Extract the [x, y] coordinate from the center of the cell holding the provided text.  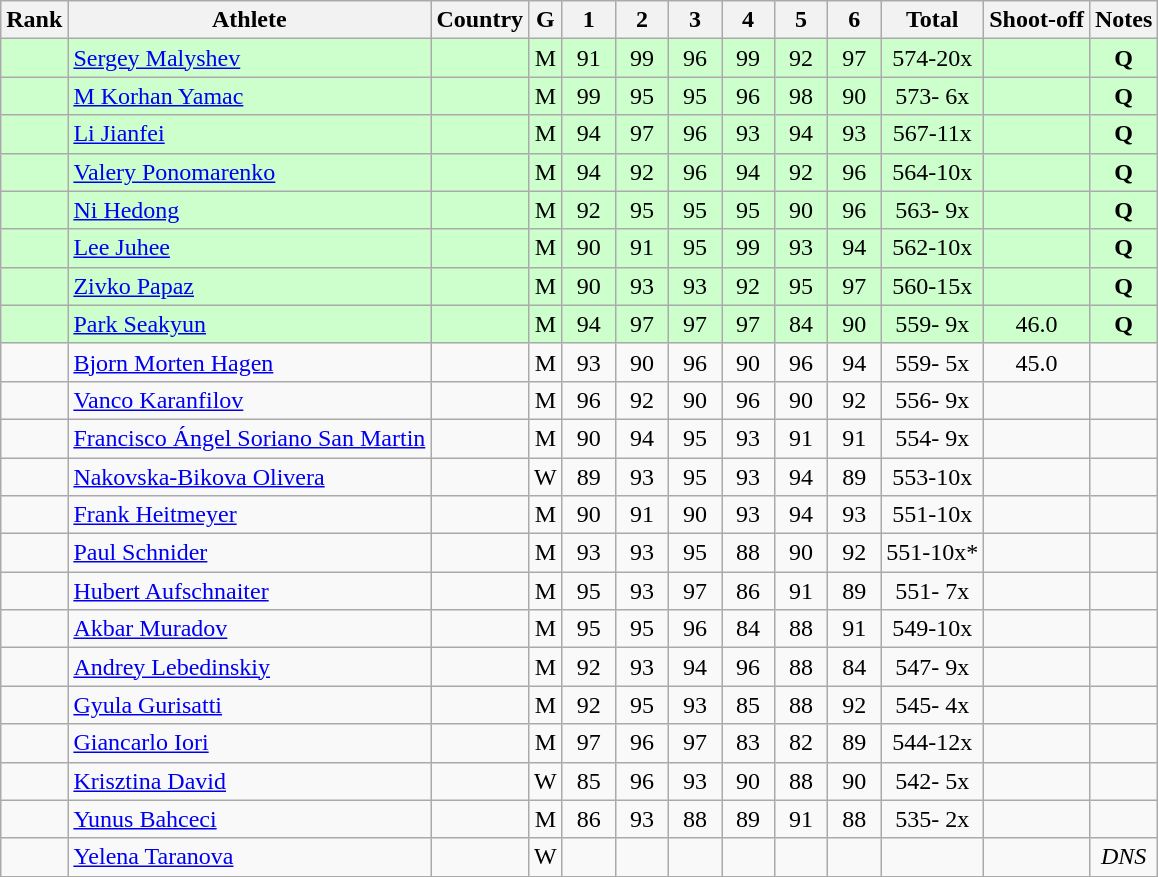
574-20x [932, 58]
Valery Ponomarenko [250, 172]
Shoot-off [1037, 20]
Lee Juhee [250, 248]
545- 4x [932, 705]
559- 9x [932, 324]
G [546, 20]
Nakovska-Bikova Olivera [250, 477]
Krisztina David [250, 781]
3 [694, 20]
553-10x [932, 477]
6 [854, 20]
4 [748, 20]
DNS [1123, 857]
542- 5x [932, 781]
82 [802, 743]
Paul Schnider [250, 553]
Athlete [250, 20]
Rank [34, 20]
Frank Heitmeyer [250, 515]
98 [802, 96]
551-10x [932, 515]
2 [642, 20]
5 [802, 20]
563- 9x [932, 210]
45.0 [1037, 362]
Sergey Malyshev [250, 58]
Francisco Ángel Soriano San Martin [250, 438]
567-11x [932, 134]
Bjorn Morten Hagen [250, 362]
83 [748, 743]
Total [932, 20]
547- 9x [932, 667]
Yunus Bahceci [250, 819]
Andrey Lebedinskiy [250, 667]
551- 7x [932, 591]
Ni Hedong [250, 210]
564-10x [932, 172]
559- 5x [932, 362]
535- 2x [932, 819]
Akbar Muradov [250, 629]
560-15x [932, 286]
556- 9x [932, 400]
551-10x* [932, 553]
573- 6x [932, 96]
46.0 [1037, 324]
Hubert Aufschnaiter [250, 591]
Gyula Gurisatti [250, 705]
554- 9x [932, 438]
Park Seakyun [250, 324]
549-10x [932, 629]
Vanco Karanfilov [250, 400]
1 [588, 20]
Giancarlo Iori [250, 743]
Li Jianfei [250, 134]
544-12x [932, 743]
Yelena Taranova [250, 857]
Notes [1123, 20]
Zivko Papaz [250, 286]
Country [480, 20]
M Korhan Yamac [250, 96]
562-10x [932, 248]
